Scan for the cell matching the given text and deliver its (x, y) coordinate at center. 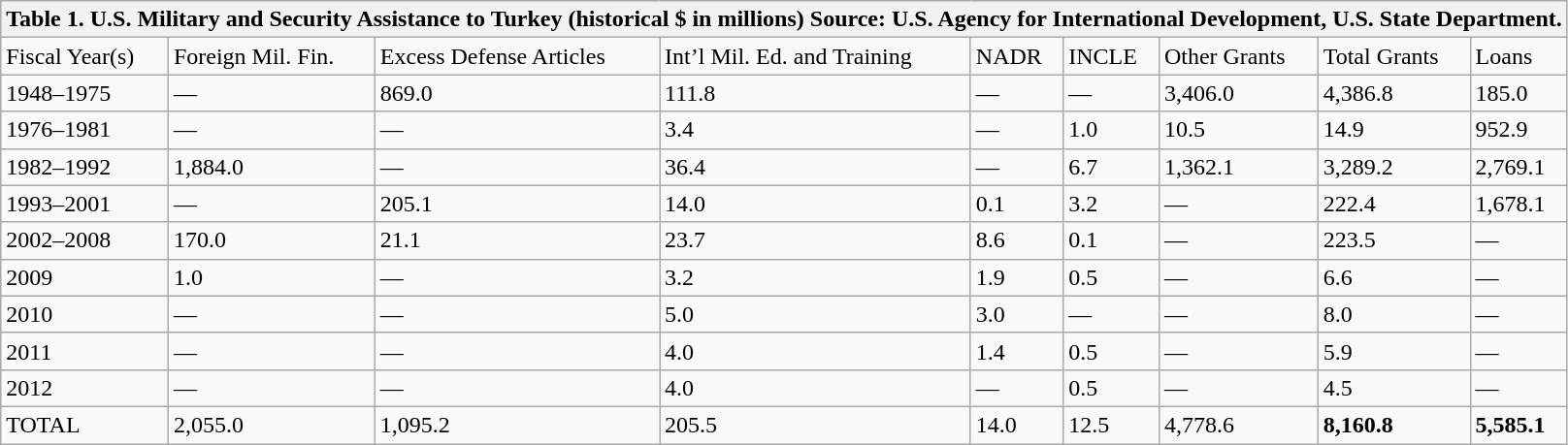
8.6 (1017, 240)
6.7 (1112, 167)
2012 (85, 388)
2,769.1 (1519, 167)
1,678.1 (1519, 204)
Other Grants (1238, 56)
8.0 (1393, 314)
5,585.1 (1519, 425)
2002–2008 (85, 240)
4,778.6 (1238, 425)
4,386.8 (1393, 93)
2009 (85, 277)
205.1 (516, 204)
4.5 (1393, 388)
INCLE (1112, 56)
NADR (1017, 56)
2,055.0 (272, 425)
1.4 (1017, 351)
5.9 (1393, 351)
1976–1981 (85, 130)
8,160.8 (1393, 425)
1982–1992 (85, 167)
1948–1975 (85, 93)
23.7 (815, 240)
205.5 (815, 425)
952.9 (1519, 130)
1,884.0 (272, 167)
1,362.1 (1238, 167)
10.5 (1238, 130)
5.0 (815, 314)
1993–2001 (85, 204)
21.1 (516, 240)
14.9 (1393, 130)
2010 (85, 314)
3,289.2 (1393, 167)
Int’l Mil. Ed. and Training (815, 56)
36.4 (815, 167)
1.9 (1017, 277)
Foreign Mil. Fin. (272, 56)
Total Grants (1393, 56)
2011 (85, 351)
1,095.2 (516, 425)
12.5 (1112, 425)
223.5 (1393, 240)
Loans (1519, 56)
222.4 (1393, 204)
170.0 (272, 240)
TOTAL (85, 425)
869.0 (516, 93)
111.8 (815, 93)
6.6 (1393, 277)
3,406.0 (1238, 93)
3.0 (1017, 314)
Fiscal Year(s) (85, 56)
3.4 (815, 130)
185.0 (1519, 93)
Excess Defense Articles (516, 56)
